Scan for the cell matching the given text and deliver its [X, Y] coordinate at center. 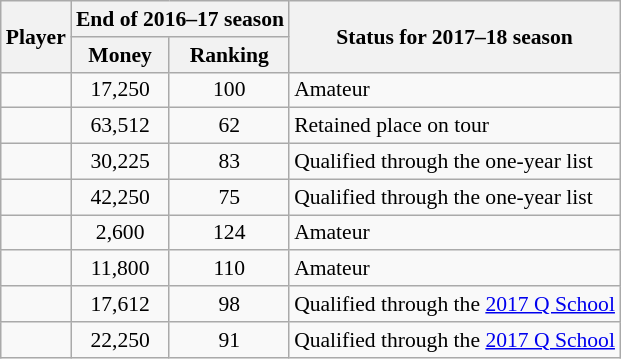
11,800 [120, 269]
30,225 [120, 162]
17,612 [120, 304]
83 [229, 162]
End of 2016–17 season [180, 19]
Player [36, 36]
91 [229, 340]
75 [229, 197]
110 [229, 269]
62 [229, 126]
100 [229, 90]
98 [229, 304]
Money [120, 55]
Status for 2017–18 season [454, 36]
Retained place on tour [454, 126]
17,250 [120, 90]
124 [229, 233]
42,250 [120, 197]
22,250 [120, 340]
Ranking [229, 55]
2,600 [120, 233]
63,512 [120, 126]
